Return (x, y) of the center of cell containing provided text 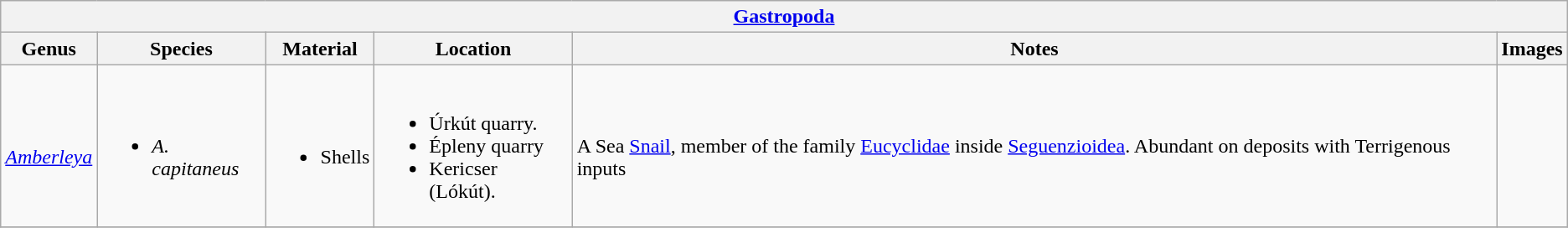
Gastropoda (784, 17)
Material (320, 49)
A Sea Snail, member of the family Eucyclidae inside Seguenzioidea. Abundant on deposits with Terrigenous inputs (1034, 146)
Genus (49, 49)
Species (181, 49)
Notes (1034, 49)
Úrkút quarry.Épleny quarryKericser (Lókút). (473, 146)
Shells (320, 146)
Amberleya (49, 146)
A. capitaneus (181, 146)
Images (1532, 49)
Location (473, 49)
